Return [X, Y] of the center of cell containing provided text 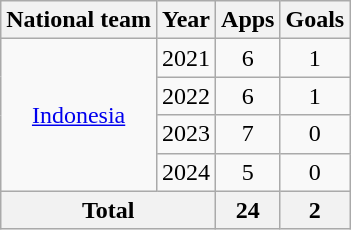
7 [248, 134]
Apps [248, 20]
2024 [186, 172]
2023 [186, 134]
2 [315, 210]
Year [186, 20]
24 [248, 210]
2022 [186, 96]
National team [79, 20]
2021 [186, 58]
Goals [315, 20]
Total [108, 210]
Indonesia [79, 115]
5 [248, 172]
